Output the (x, y) coordinate of the center of the cell containing the given text.  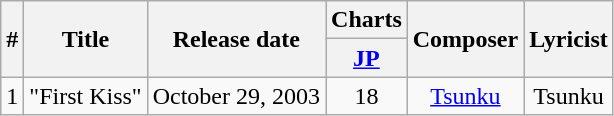
1 (12, 96)
Composer (465, 39)
# (12, 39)
Lyricist (569, 39)
Charts (367, 20)
JP (367, 58)
Release date (236, 39)
October 29, 2003 (236, 96)
Title (86, 39)
18 (367, 96)
"First Kiss" (86, 96)
